Return (X, Y) of the center of cell containing provided text 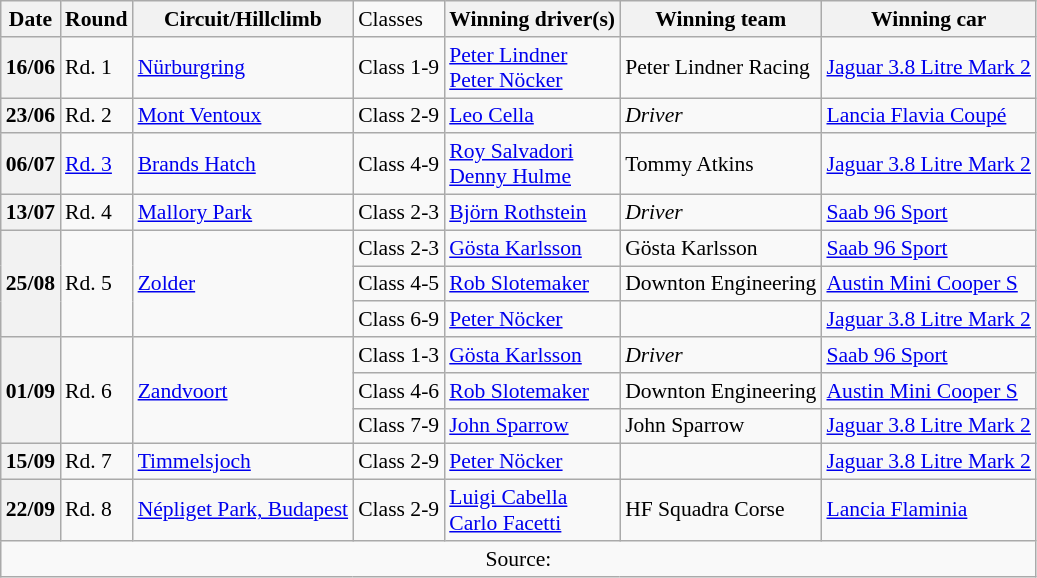
Class 1-3 (398, 355)
Class 6-9 (398, 320)
13/07 (30, 213)
Class 7-9 (398, 426)
Rd. 3 (96, 164)
Rd. 4 (96, 213)
22/09 (30, 510)
Rd. 7 (96, 462)
Winning driver(s) (532, 19)
Lancia Flaminia (928, 510)
Rd. 5 (96, 284)
Timmelsjoch (244, 462)
06/07 (30, 164)
Tommy Atkins (720, 164)
Rd. 6 (96, 390)
Round (96, 19)
Rd. 2 (96, 116)
Winning car (928, 19)
Peter Lindner Racing (720, 68)
Zolder (244, 284)
Rd. 8 (96, 510)
Leo Cella (532, 116)
Népliget Park, Budapest (244, 510)
Mallory Park (244, 213)
Source: (518, 559)
25/08 (30, 284)
Classes (398, 19)
15/09 (30, 462)
Class 4-6 (398, 391)
16/06 (30, 68)
Brands Hatch (244, 164)
Zandvoort (244, 390)
01/09 (30, 390)
Class 4-9 (398, 164)
Luigi Cabella Carlo Facetti (532, 510)
Lancia Flavia Coupé (928, 116)
Roy Salvadori Denny Hulme (532, 164)
Nürburgring (244, 68)
Björn Rothstein (532, 213)
Circuit/Hillclimb (244, 19)
Rd. 1 (96, 68)
Mont Ventoux (244, 116)
Class 1-9 (398, 68)
Class 4-5 (398, 284)
Winning team (720, 19)
HF Squadra Corse (720, 510)
23/06 (30, 116)
Date (30, 19)
Peter Lindner Peter Nöcker (532, 68)
